Capture the cell that displays the provided text and extract its [x, y] central coordinate. 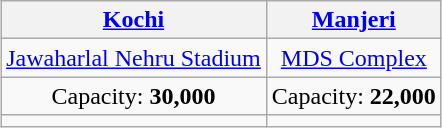
Kochi [134, 20]
MDS Complex [354, 58]
Capacity: 22,000 [354, 96]
Capacity: 30,000 [134, 96]
Manjeri [354, 20]
Jawaharlal Nehru Stadium [134, 58]
